Return [x, y] of the center of cell containing provided text 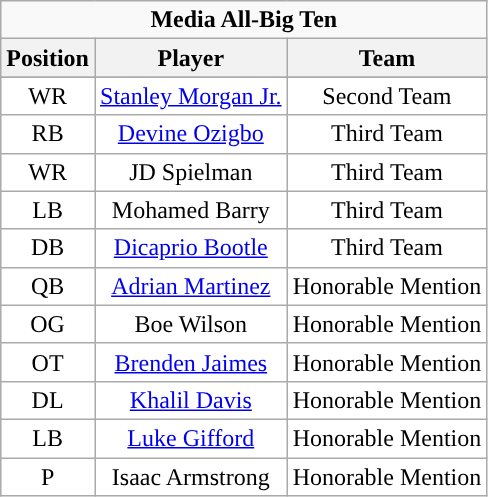
Position [48, 58]
DL [48, 400]
OT [48, 362]
Media All-Big Ten [244, 20]
Brenden Jaimes [190, 362]
Luke Gifford [190, 438]
P [48, 477]
Dicaprio Bootle [190, 248]
QB [48, 286]
Adrian Martinez [190, 286]
Isaac Armstrong [190, 477]
OG [48, 324]
Player [190, 58]
Khalil Davis [190, 400]
DB [48, 248]
Mohamed Barry [190, 210]
Second Team [387, 96]
JD Spielman [190, 172]
Boe Wilson [190, 324]
RB [48, 134]
Team [387, 58]
Stanley Morgan Jr. [190, 96]
Devine Ozigbo [190, 134]
